Pinpoint the cell where the given text exists, returning its [x, y] midpoint coordinate. 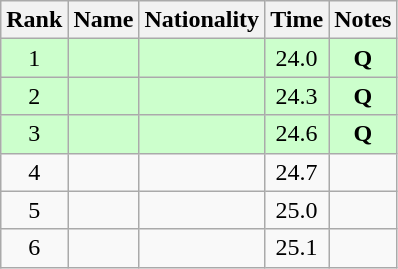
5 [34, 210]
25.1 [297, 248]
Name [104, 20]
2 [34, 96]
Nationality [202, 20]
24.0 [297, 58]
24.3 [297, 96]
4 [34, 172]
25.0 [297, 210]
1 [34, 58]
6 [34, 248]
3 [34, 134]
24.6 [297, 134]
Rank [34, 20]
24.7 [297, 172]
Notes [363, 20]
Time [297, 20]
